For the text-containing cell, return its midpoint in [x, y] coordinate format. 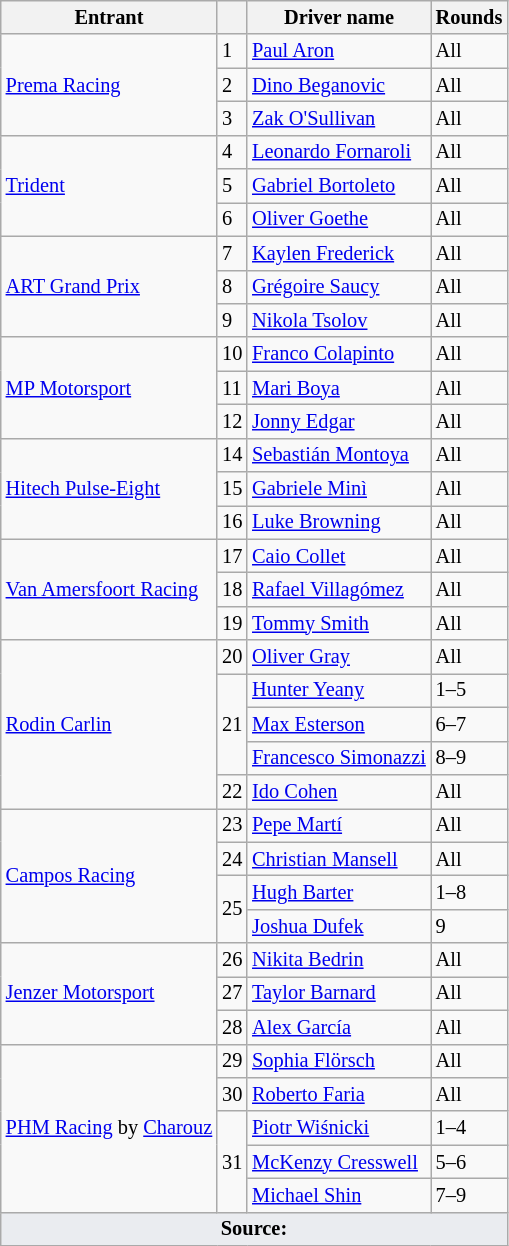
7 [232, 253]
28 [232, 1027]
1 [232, 51]
Alex García [338, 1027]
Leonardo Fornaroli [338, 152]
Rafael Villagómez [338, 589]
Roberto Faria [338, 1094]
Source: [254, 1229]
Gabriele Minì [338, 489]
Nikita Bedrin [338, 960]
21 [232, 724]
Van Amersfoort Racing [109, 590]
15 [232, 489]
18 [232, 589]
Nikola Tsolov [338, 320]
5 [232, 186]
20 [232, 657]
Sebastián Montoya [338, 455]
1–4 [470, 1128]
Entrant [109, 17]
Paul Aron [338, 51]
26 [232, 960]
Oliver Goethe [338, 219]
1–8 [470, 892]
6–7 [470, 724]
Taylor Barnard [338, 993]
Jonny Edgar [338, 421]
Ido Cohen [338, 791]
24 [232, 859]
30 [232, 1094]
Franco Colapinto [338, 354]
22 [232, 791]
29 [232, 1061]
Francesco Simonazzi [338, 758]
Trident [109, 186]
Rodin Carlin [109, 724]
4 [232, 152]
3 [232, 118]
Hitech Pulse-Eight [109, 488]
Oliver Gray [338, 657]
7–9 [470, 1195]
ART Grand Prix [109, 286]
McKenzy Cresswell [338, 1162]
Grégoire Saucy [338, 287]
PHM Racing by Charouz [109, 1128]
Hugh Barter [338, 892]
10 [232, 354]
Zak O'Sullivan [338, 118]
31 [232, 1162]
Joshua Dufek [338, 926]
Driver name [338, 17]
Dino Beganovic [338, 85]
Campos Racing [109, 876]
Rounds [470, 17]
Tommy Smith [338, 623]
Pepe Martí [338, 825]
Max Esterson [338, 724]
1–5 [470, 690]
11 [232, 388]
6 [232, 219]
MP Motorsport [109, 388]
5–6 [470, 1162]
Luke Browning [338, 522]
12 [232, 421]
25 [232, 908]
Sophia Flörsch [338, 1061]
8 [232, 287]
Kaylen Frederick [338, 253]
27 [232, 993]
Gabriel Bortoleto [338, 186]
Caio Collet [338, 556]
8–9 [470, 758]
Jenzer Motorsport [109, 994]
19 [232, 623]
14 [232, 455]
2 [232, 85]
Michael Shin [338, 1195]
Prema Racing [109, 84]
16 [232, 522]
Christian Mansell [338, 859]
23 [232, 825]
Piotr Wiśnicki [338, 1128]
Mari Boya [338, 388]
17 [232, 556]
Hunter Yeany [338, 690]
